Find where the given text appears and provide that cell's center as (x, y) coordinate. 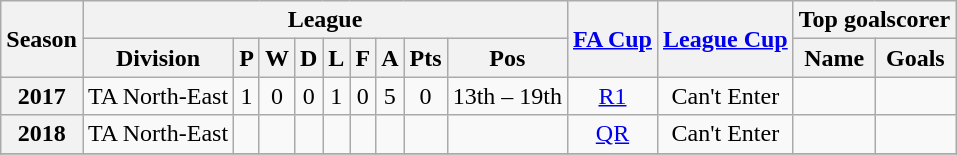
Name (834, 58)
Season (42, 39)
D (308, 58)
5 (390, 96)
Division (158, 58)
Pos (507, 58)
Pts (426, 58)
Goals (915, 58)
L (336, 58)
Top goalscorer (874, 20)
A (390, 58)
2018 (42, 134)
F (363, 58)
W (276, 58)
League (324, 20)
R1 (612, 96)
P (247, 58)
QR (612, 134)
League Cup (725, 39)
2017 (42, 96)
FA Cup (612, 39)
13th – 19th (507, 96)
